Return [x, y] of the center of cell containing provided text 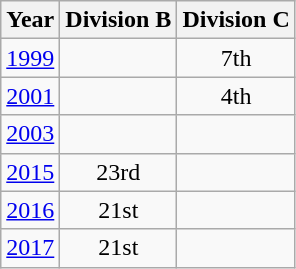
2001 [30, 96]
Division C [236, 20]
2016 [30, 210]
7th [236, 58]
Division B [118, 20]
4th [236, 96]
2015 [30, 172]
23rd [118, 172]
1999 [30, 58]
2003 [30, 134]
Year [30, 20]
2017 [30, 248]
